Search for the cell housing the specified text and yield its (X, Y) center coordinate. 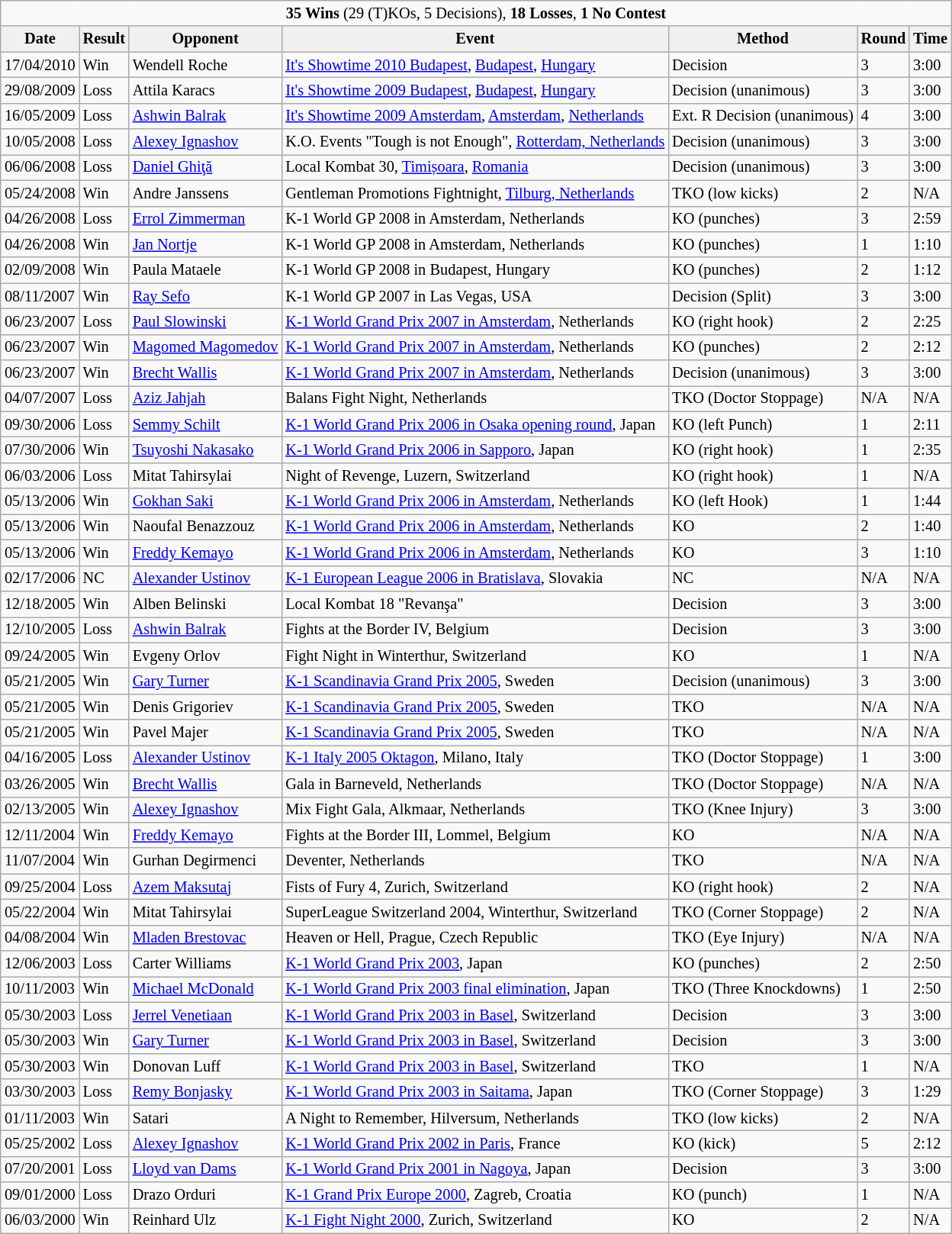
Lloyd van Dams (206, 1169)
Round (883, 39)
11/07/2004 (40, 861)
Pavel Majer (206, 733)
KO (kick) (763, 1144)
Local Kombat 18 "Revanşa" (474, 604)
04/08/2004 (40, 938)
Michael McDonald (206, 990)
Heaven or Hell, Prague, Czech Republic (474, 938)
Fists of Fury 4, Zurich, Switzerland (474, 887)
09/24/2005 (40, 656)
16/05/2009 (40, 116)
12/10/2005 (40, 630)
Night of Revenge, Luzern, Switzerland (474, 476)
Fights at the Border IV, Belgium (474, 630)
KO (left Punch) (763, 424)
12/18/2005 (40, 604)
Azem Maksutaj (206, 887)
Semmy Schilt (206, 424)
Reinhard Ulz (206, 1221)
TKO (Three Knockdowns) (763, 990)
08/11/2007 (40, 296)
Naoufal Benazzouz (206, 527)
Gurhan Degirmenci (206, 861)
K-1 Fight Night 2000, Zurich, Switzerland (474, 1221)
12/11/2004 (40, 836)
06/03/2000 (40, 1221)
KO (punch) (763, 1195)
Drazo Orduri (206, 1195)
07/20/2001 (40, 1169)
02/09/2008 (40, 270)
KO (left Hook) (763, 501)
It's Showtime 2009 Budapest, Budapest, Hungary (474, 91)
Gokhan Saki (206, 501)
02/17/2006 (40, 578)
Local Kombat 30, Timișoara, Romania (474, 168)
Andre Janssens (206, 193)
Mix Fight Gala, Alkmaar, Netherlands (474, 810)
K-1 World Grand Prix 2006 in Sapporo, Japan (474, 450)
05/22/2004 (40, 913)
K-1 World GP 2007 in Las Vegas, USA (474, 296)
TKO (Eye Injury) (763, 938)
Daniel Ghiţă (206, 168)
Fight Night in Winterthur, Switzerland (474, 656)
K-1 World Grand Prix 2003 in Saitama, Japan (474, 1092)
K.O. Events "Tough is not Enough", Rotterdam, Netherlands (474, 142)
Deventer, Netherlands (474, 861)
4 (883, 116)
10/11/2003 (40, 990)
04/07/2007 (40, 399)
03/30/2003 (40, 1092)
K-1 European League 2006 in Bratislava, Slovakia (474, 578)
Ext. R Decision (unanimous) (763, 116)
Decision (Split) (763, 296)
Jan Nortje (206, 245)
TKO (Knee Injury) (763, 810)
1:40 (931, 527)
SuperLeague Switzerland 2004, Winterthur, Switzerland (474, 913)
06/06/2008 (40, 168)
09/01/2000 (40, 1195)
Fights at the Border III, Lommel, Belgium (474, 836)
35 Wins (29 (T)KOs, 5 Decisions), 18 Losses, 1 No Contest (476, 14)
K-1 World Grand Prix 2006 in Osaka opening round, Japan (474, 424)
Attila Karacs (206, 91)
2:25 (931, 322)
Event (474, 39)
Gentleman Promotions Fightnight, Tilburg, Netherlands (474, 193)
It's Showtime 2010 Budapest, Budapest, Hungary (474, 65)
Evgeny Orlov (206, 656)
Date (40, 39)
Alben Belinski (206, 604)
Paula Mataele (206, 270)
Satari (206, 1118)
K-1 Italy 2005 Oktagon, Milano, Italy (474, 759)
17/04/2010 (40, 65)
02/13/2005 (40, 810)
Magomed Magomedov (206, 347)
Remy Bonjasky (206, 1092)
5 (883, 1144)
Tsuyoshi Nakasako (206, 450)
10/05/2008 (40, 142)
K-1 World Grand Prix 2003, Japan (474, 964)
05/24/2008 (40, 193)
12/06/2003 (40, 964)
2:59 (931, 219)
06/03/2006 (40, 476)
Method (763, 39)
29/08/2009 (40, 91)
Mladen Brestovac (206, 938)
K-1 World Grand Prix 2002 in Paris, France (474, 1144)
1:12 (931, 270)
Result (104, 39)
Opponent (206, 39)
Gala in Barneveld, Netherlands (474, 784)
03/26/2005 (40, 784)
2:11 (931, 424)
Carter Williams (206, 964)
It's Showtime 2009 Amsterdam, Amsterdam, Netherlands (474, 116)
Donovan Luff (206, 1067)
05/25/2002 (40, 1144)
K-1 World GP 2008 in Budapest, Hungary (474, 270)
K-1 World Grand Prix 2003 final elimination, Japan (474, 990)
Errol Zimmerman (206, 219)
Wendell Roche (206, 65)
Balans Fight Night, Netherlands (474, 399)
K-1 Grand Prix Europe 2000, Zagreb, Croatia (474, 1195)
09/30/2006 (40, 424)
1:29 (931, 1092)
Time (931, 39)
Aziz Jahjah (206, 399)
Denis Grigoriev (206, 707)
A Night to Remember, Hilversum, Netherlands (474, 1118)
09/25/2004 (40, 887)
2:35 (931, 450)
Paul Slowinski (206, 322)
01/11/2003 (40, 1118)
1:44 (931, 501)
Ray Sefo (206, 296)
04/16/2005 (40, 759)
K-1 World Grand Prix 2001 in Nagoya, Japan (474, 1169)
Jerrel Venetiaan (206, 1015)
07/30/2006 (40, 450)
